Return [x, y] of the center of cell containing provided text 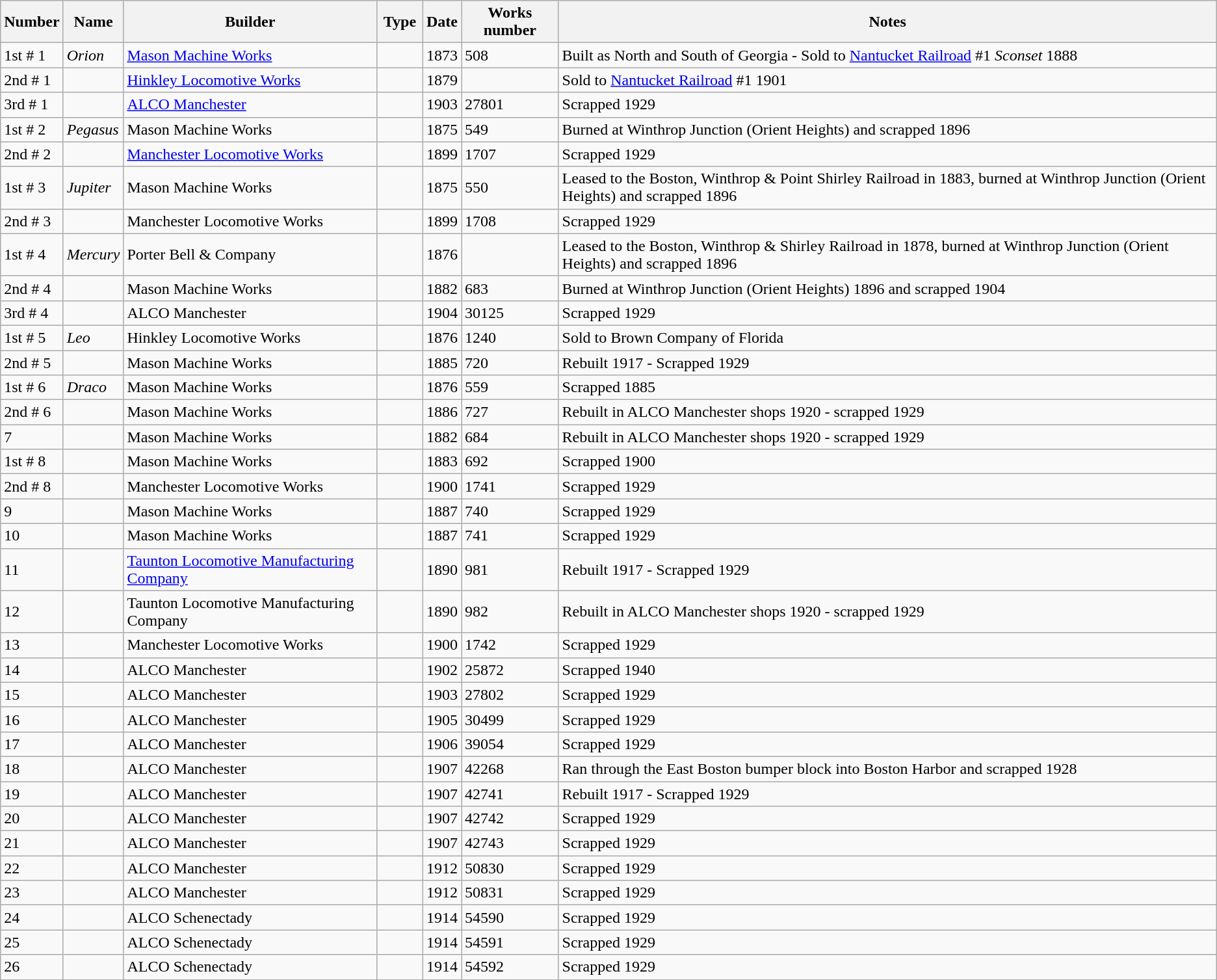
1st # 4 [32, 255]
14 [32, 670]
1st # 2 [32, 129]
1742 [510, 645]
Scrapped 1900 [887, 462]
1st # 5 [32, 338]
2nd # 1 [32, 80]
42741 [510, 794]
Date [442, 22]
10 [32, 536]
18 [32, 769]
50831 [510, 893]
Porter Bell & Company [250, 255]
Scrapped 1940 [887, 670]
2nd # 2 [32, 154]
740 [510, 511]
684 [510, 437]
Jupiter [94, 187]
7 [32, 437]
1883 [442, 462]
1st # 8 [32, 462]
25872 [510, 670]
1906 [442, 744]
42743 [510, 843]
25 [32, 942]
1886 [442, 412]
1240 [510, 338]
Built as North and South of Georgia - Sold to Nantucket Railroad #1 Sconset 1888 [887, 55]
1905 [442, 719]
549 [510, 129]
683 [510, 288]
Mercury [94, 255]
27802 [510, 695]
2nd # 4 [32, 288]
1707 [510, 154]
39054 [510, 744]
1879 [442, 80]
11 [32, 570]
2nd # 5 [32, 362]
Ran through the East Boston bumper block into Boston Harbor and scrapped 1928 [887, 769]
550 [510, 187]
42268 [510, 769]
Burned at Winthrop Junction (Orient Heights) and scrapped 1896 [887, 129]
15 [32, 695]
Builder [250, 22]
Orion [94, 55]
1885 [442, 362]
30499 [510, 719]
Burned at Winthrop Junction (Orient Heights) 1896 and scrapped 1904 [887, 288]
982 [510, 611]
Leased to the Boston, Winthrop & Point Shirley Railroad in 1883, burned at Winthrop Junction (Orient Heights) and scrapped 1896 [887, 187]
1st # 6 [32, 388]
692 [510, 462]
1741 [510, 486]
741 [510, 536]
16 [32, 719]
Sold to Brown Company of Florida [887, 338]
30125 [510, 313]
720 [510, 362]
Pegasus [94, 129]
13 [32, 645]
1902 [442, 670]
12 [32, 611]
1st # 3 [32, 187]
19 [32, 794]
2nd # 3 [32, 221]
22 [32, 868]
Leo [94, 338]
23 [32, 893]
42742 [510, 819]
26 [32, 967]
981 [510, 570]
1708 [510, 221]
1904 [442, 313]
559 [510, 388]
Scrapped 1885 [887, 388]
2nd # 8 [32, 486]
1873 [442, 55]
Name [94, 22]
Draco [94, 388]
54590 [510, 918]
3rd # 1 [32, 105]
Works number [510, 22]
Type [399, 22]
2nd # 6 [32, 412]
Leased to the Boston, Winthrop & Shirley Railroad in 1878, burned at Winthrop Junction (Orient Heights) and scrapped 1896 [887, 255]
1st # 1 [32, 55]
24 [32, 918]
50830 [510, 868]
Sold to Nantucket Railroad #1 1901 [887, 80]
21 [32, 843]
508 [510, 55]
27801 [510, 105]
54591 [510, 942]
727 [510, 412]
17 [32, 744]
3rd # 4 [32, 313]
Notes [887, 22]
Number [32, 22]
54592 [510, 967]
20 [32, 819]
9 [32, 511]
